From the cell containing the given text, extract its center point as (x, y) coordinate. 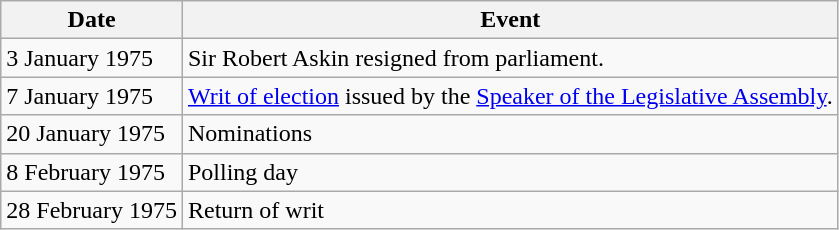
28 February 1975 (92, 210)
Writ of election issued by the Speaker of the Legislative Assembly. (510, 96)
7 January 1975 (92, 96)
Date (92, 20)
8 February 1975 (92, 172)
Polling day (510, 172)
Event (510, 20)
Sir Robert Askin resigned from parliament. (510, 58)
3 January 1975 (92, 58)
Return of writ (510, 210)
Nominations (510, 134)
20 January 1975 (92, 134)
